For the text-containing cell, return its midpoint in [X, Y] coordinate format. 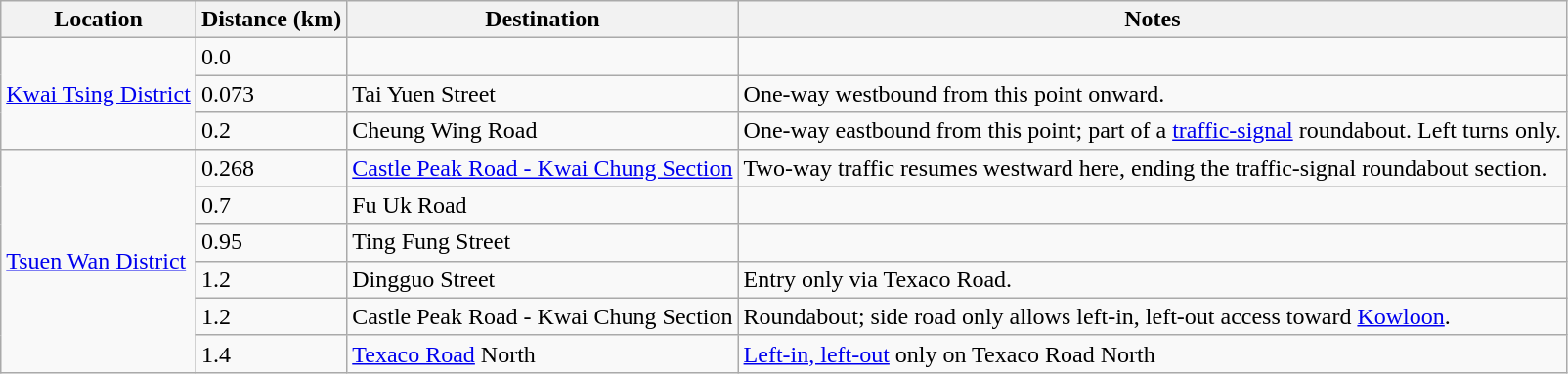
Fu Uk Road [543, 205]
Left-in, left-out only on Texaco Road North [1153, 353]
0.7 [271, 205]
Texaco Road North [543, 353]
Distance (km) [271, 20]
Tsuen Wan District [99, 261]
Notes [1153, 20]
0.268 [271, 168]
Location [99, 20]
0.0 [271, 57]
Roundabout; side road only allows left-in, left-out access toward Kowloon. [1153, 316]
0.073 [271, 94]
One-way westbound from this point onward. [1153, 94]
One-way eastbound from this point; part of a traffic-signal roundabout. Left turns only. [1153, 131]
Tai Yuen Street [543, 94]
1.4 [271, 353]
Ting Fung Street [543, 242]
0.95 [271, 242]
Cheung Wing Road [543, 131]
Destination [543, 20]
Two-way traffic resumes westward here, ending the traffic-signal roundabout section. [1153, 168]
Entry only via Texaco Road. [1153, 279]
0.2 [271, 131]
Dingguo Street [543, 279]
Kwai Tsing District [99, 94]
